Search for the cell housing the specified text and yield its [x, y] center coordinate. 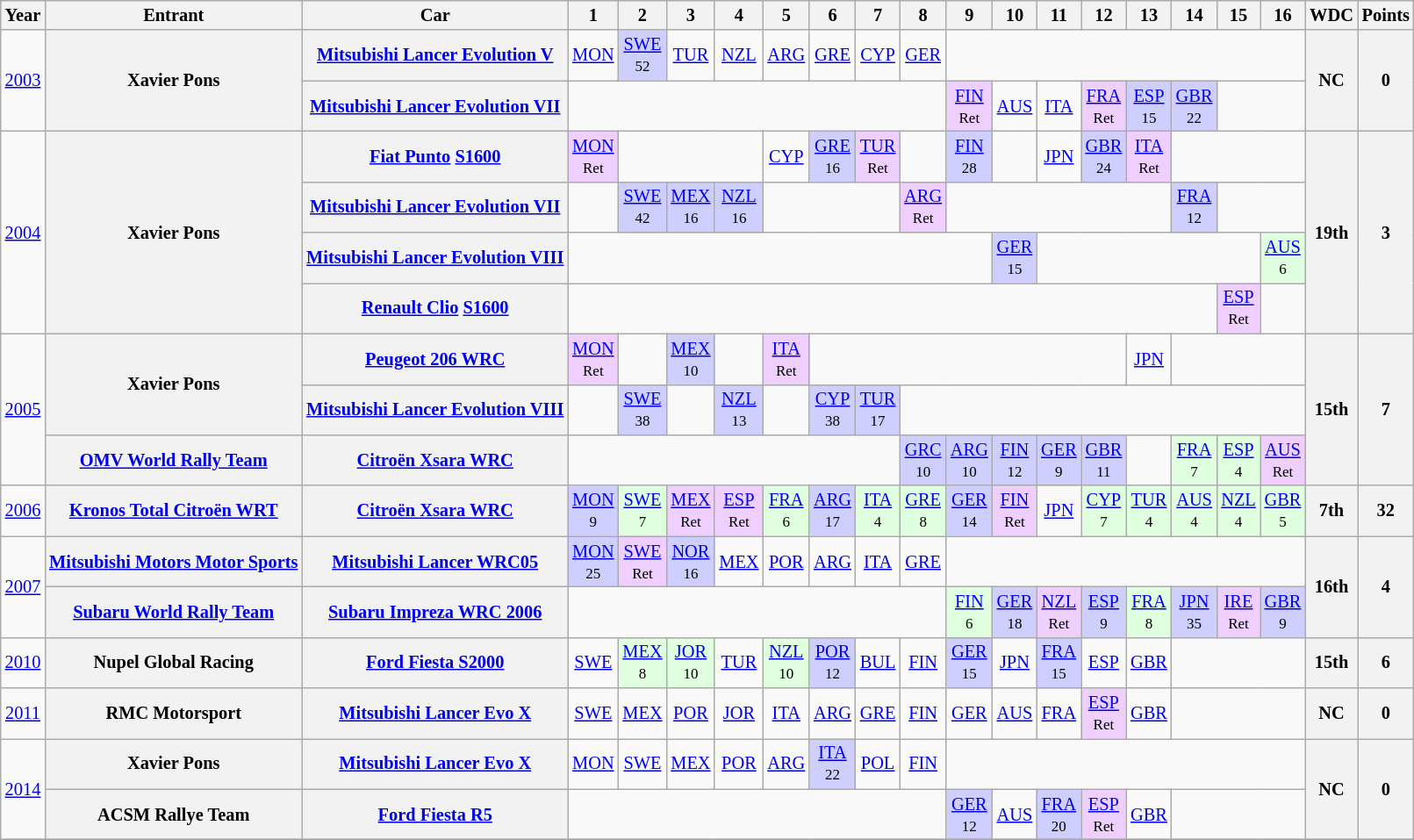
Fiat Punto S1600 [435, 156]
ESP15 [1149, 106]
FIN12 [1015, 460]
NZL13 [739, 410]
ESP4 [1238, 460]
Points [1386, 15]
2010 [23, 663]
13 [1149, 15]
Renault Clio S1600 [435, 308]
MEX10 [690, 359]
ITA4 [878, 511]
19th [1331, 232]
GER9 [1059, 460]
10 [1015, 15]
MEX16 [690, 207]
NZL10 [786, 663]
AUS4 [1195, 511]
9 [969, 15]
2011 [23, 714]
Kronos Total Citroën WRT [174, 511]
OMV World Rally Team [174, 460]
Subaru World Rally Team [174, 612]
NZL16 [739, 207]
FRA6 [786, 511]
JOR10 [690, 663]
RMC Motorsport [174, 714]
TUR4 [1149, 511]
FRA [1059, 714]
GBR5 [1283, 511]
2006 [23, 511]
12 [1104, 15]
7th [1331, 511]
FRA20 [1059, 815]
2 [642, 15]
1 [593, 15]
GER18 [1015, 612]
32 [1386, 511]
NOR16 [690, 562]
ESP [1104, 663]
GER14 [969, 511]
ARG10 [969, 460]
ESP9 [1104, 612]
FRA12 [1195, 207]
IRERet [1238, 612]
Ford Fiesta R5 [435, 815]
2003 [23, 81]
GBR9 [1283, 612]
SWERet [642, 562]
MEXRet [690, 511]
Car [435, 15]
Nupel Global Racing [174, 663]
GRE16 [832, 156]
GBR22 [1195, 106]
TUR17 [878, 410]
GBR24 [1104, 156]
ACSM Rallye Team [174, 815]
FIN28 [969, 156]
GRC10 [923, 460]
JOR [739, 714]
2014 [23, 788]
FIN6 [969, 612]
Mitsubishi Lancer WRC05 [435, 562]
Mitsubishi Motors Motor Sports [174, 562]
MON9 [593, 511]
16th [1331, 586]
2004 [23, 232]
FRARet [1104, 106]
POL [878, 764]
Subaru Impreza WRC 2006 [435, 612]
TURRet [878, 156]
Entrant [174, 15]
CYP38 [832, 410]
ITA22 [832, 764]
CYP7 [1104, 511]
8 [923, 15]
SWE38 [642, 410]
SWE7 [642, 511]
AUS6 [1283, 258]
SWE52 [642, 55]
AUSRet [1283, 460]
Year [23, 15]
GRE8 [923, 511]
SWE42 [642, 207]
POR12 [832, 663]
Mitsubishi Lancer Evolution V [435, 55]
FRA8 [1149, 612]
ARG17 [832, 511]
11 [1059, 15]
WDC [1331, 15]
NZL4 [1238, 511]
2007 [23, 586]
5 [786, 15]
GER12 [969, 815]
Ford Fiesta S2000 [435, 663]
ARGRet [923, 207]
2005 [23, 409]
BUL [878, 663]
15 [1238, 15]
14 [1195, 15]
GBR11 [1104, 460]
NZL [739, 55]
FRA15 [1059, 663]
MEX8 [642, 663]
NZLRet [1059, 612]
16 [1283, 15]
Peugeot 206 WRC [435, 359]
MON25 [593, 562]
FRA7 [1195, 460]
JPN35 [1195, 612]
